Find where the given text appears and provide that cell's center as [X, Y] coordinate. 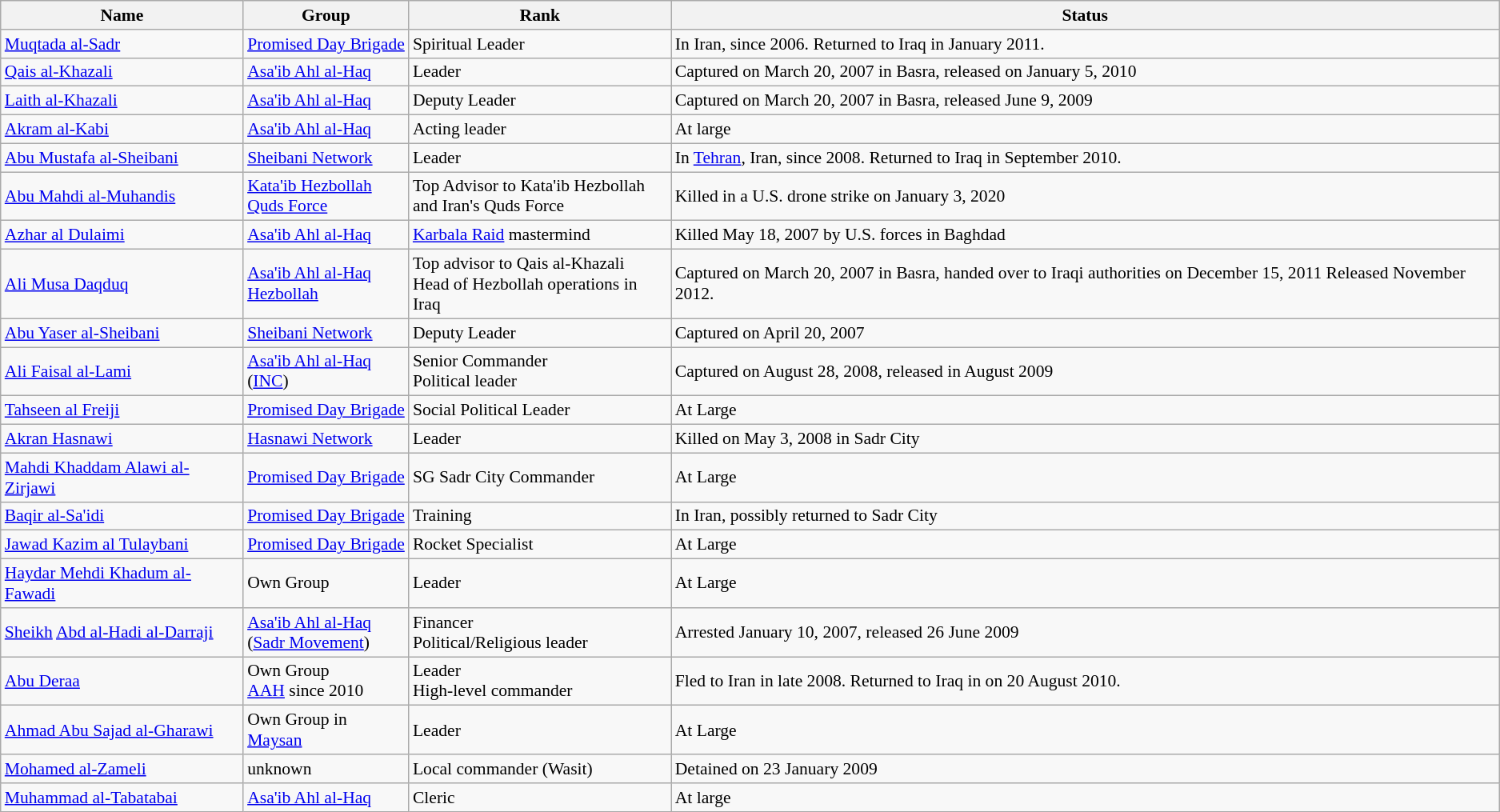
Name [122, 15]
FinancerPolitical/Religious leader [540, 632]
Senior CommanderPolitical leader [540, 371]
Mahdi Khaddam Alawi al-Zirjawi [122, 477]
Abu Mahdi al-Muhandis [122, 197]
In Tehran, Iran, since 2008. Returned to Iraq in September 2010. [1085, 158]
Rank [540, 15]
Hasnawi Network [326, 439]
Laith al-Khazali [122, 101]
Muqtada al-Sadr [122, 44]
Muhammad al-Tabatabai [122, 798]
Akran Hasnawi [122, 439]
Baqir al-Sa'idi [122, 516]
Captured on March 20, 2007 in Basra, handed over to Iraqi authorities on December 15, 2011 Released November 2012. [1085, 285]
Fled to Iran in late 2008. Returned to Iraq in on 20 August 2010. [1085, 682]
In Iran, since 2006. Returned to Iraq in January 2011. [1085, 44]
Abu Mustafa al-Sheibani [122, 158]
Own Group in Maysan [326, 730]
Mohamed al-Zameli [122, 769]
Ahmad Abu Sajad al-Gharawi [122, 730]
Social Political Leader [540, 410]
Group [326, 15]
Ali Musa Daqduq [122, 285]
Spiritual Leader [540, 44]
Azhar al Dulaimi [122, 235]
Abu Deraa [122, 682]
Top Advisor to Kata'ib Hezbollahand Iran's Quds Force [540, 197]
Haydar Mehdi Khadum al-Fawadi [122, 584]
Acting leader [540, 130]
Qais al-Khazali [122, 72]
Captured on March 20, 2007 in Basra, released June 9, 2009 [1085, 101]
Killed on May 3, 2008 in Sadr City [1085, 439]
Akram al-Kabi [122, 130]
Local commander (Wasit) [540, 769]
Captured on August 28, 2008, released in August 2009 [1085, 371]
Own GroupAAH since 2010 [326, 682]
Cleric [540, 798]
Asa'ib Ahl al-Haq(INC) [326, 371]
Abu Yaser al-Sheibani [122, 333]
Killed in a U.S. drone strike on January 3, 2020 [1085, 197]
Own Group [326, 584]
Asa'ib Ahl al-HaqHezbollah [326, 285]
Killed May 18, 2007 by U.S. forces in Baghdad [1085, 235]
unknown [326, 769]
Top advisor to Qais al-KhazaliHead of Hezbollah operations in Iraq [540, 285]
LeaderHigh-level commander [540, 682]
Arrested January 10, 2007, released 26 June 2009 [1085, 632]
Training [540, 516]
Ali Faisal al-Lami [122, 371]
Tahseen al Freiji [122, 410]
Captured on March 20, 2007 in Basra, released on January 5, 2010 [1085, 72]
Status [1085, 15]
Asa'ib Ahl al-Haq(Sadr Movement) [326, 632]
Sheikh Abd al-Hadi al-Darraji [122, 632]
Jawad Kazim al Tulaybani [122, 545]
Karbala Raid mastermind [540, 235]
Kata'ib HezbollahQuds Force [326, 197]
Rocket Specialist [540, 545]
Captured on April 20, 2007 [1085, 333]
Detained on 23 January 2009 [1085, 769]
SG Sadr City Commander [540, 477]
In Iran, possibly returned to Sadr City [1085, 516]
